Capture the cell that displays the provided text and extract its (x, y) central coordinate. 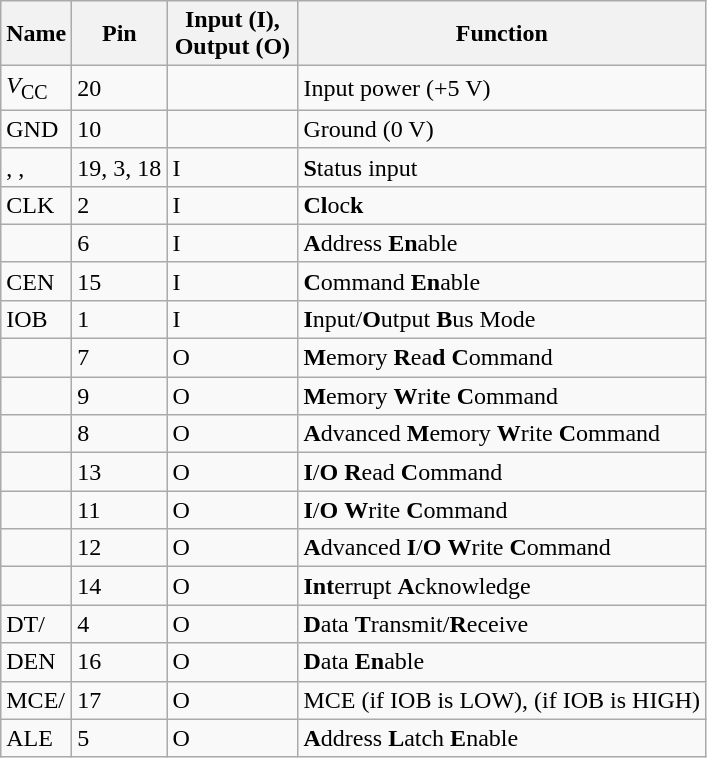
19, 3, 18 (120, 167)
Function (502, 34)
ALE (36, 738)
Address Latch Enable (502, 738)
1 (120, 319)
I/O Read Command (502, 472)
Clock (502, 205)
Memory Read Command (502, 358)
7 (120, 358)
17 (120, 700)
Command Enable (502, 281)
Input (I),Output (O) (232, 34)
DT/ (36, 624)
Interrupt Acknowledge (502, 586)
12 (120, 548)
10 (120, 129)
11 (120, 510)
Input/Output Bus Mode (502, 319)
Status input (502, 167)
8 (120, 434)
6 (120, 243)
, , (36, 167)
Advanced Memory Write Command (502, 434)
IOB (36, 319)
CLK (36, 205)
DEN (36, 662)
5 (120, 738)
4 (120, 624)
Address Enable (502, 243)
MCE (if IOB is LOW), (if IOB is HIGH) (502, 700)
Input power (+5 V) (502, 88)
Pin (120, 34)
Data Transmit/Receive (502, 624)
Advanced I/O Write Command (502, 548)
Data Enable (502, 662)
Memory Write Command (502, 396)
GND (36, 129)
20 (120, 88)
15 (120, 281)
Ground (0 V) (502, 129)
16 (120, 662)
2 (120, 205)
9 (120, 396)
Name (36, 34)
MCE/ (36, 700)
CEN (36, 281)
VCC (36, 88)
I/O Write Command (502, 510)
13 (120, 472)
14 (120, 586)
